Detect which cell encompasses the target text, then output its (X, Y) center coordinate. 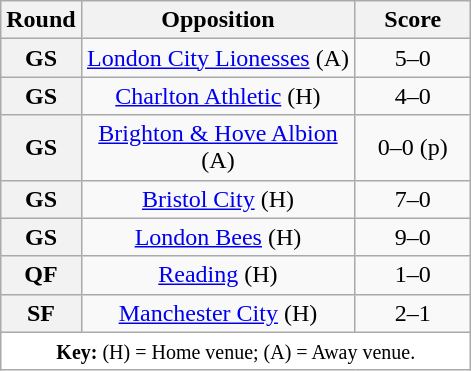
Key: (H) = Home venue; (A) = Away venue. (236, 351)
Score (413, 20)
Round (41, 20)
1–0 (413, 275)
4–0 (413, 96)
Manchester City (H) (218, 313)
5–0 (413, 58)
Brighton & Hove Albion (A) (218, 148)
0–0 (p) (413, 148)
Opposition (218, 20)
London Bees (H) (218, 237)
Reading (H) (218, 275)
7–0 (413, 199)
Charlton Athletic (H) (218, 96)
London City Lionesses (A) (218, 58)
Bristol City (H) (218, 199)
QF (41, 275)
2–1 (413, 313)
SF (41, 313)
9–0 (413, 237)
